Return the (x, y) coordinate for the center point of the cell that contains the specified text.  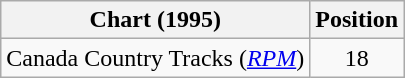
Canada Country Tracks (RPM) (156, 58)
Chart (1995) (156, 20)
Position (357, 20)
18 (357, 58)
